Search for the cell housing the specified text and yield its (X, Y) center coordinate. 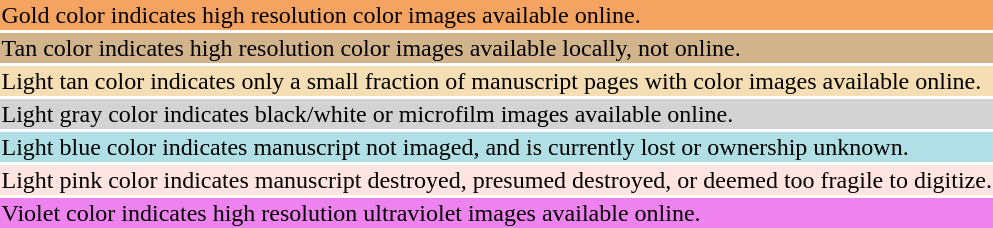
Light blue color indicates manuscript not imaged, and is currently lost or ownership unknown. (496, 147)
Violet color indicates high resolution ultraviolet images available online. (496, 213)
Light gray color indicates black/white or microfilm images available online. (496, 114)
Tan color indicates high resolution color images available locally, not online. (496, 48)
Light pink color indicates manuscript destroyed, presumed destroyed, or deemed too fragile to digitize. (496, 180)
Light tan color indicates only a small fraction of manuscript pages with color images available online. (496, 81)
Gold color indicates high resolution color images available online. (496, 15)
